For the text-containing cell, return its midpoint in (x, y) coordinate format. 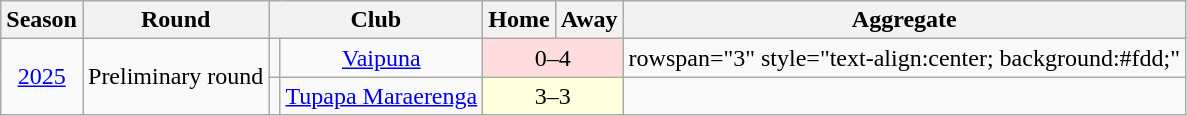
Season (42, 20)
Tupapa Maraerenga (382, 96)
0–4 (553, 58)
Home (519, 20)
2025 (42, 77)
3–3 (553, 96)
Vaipuna (382, 58)
Round (175, 20)
Away (589, 20)
rowspan="3" style="text-align:center; background:#fdd;" (904, 58)
Aggregate (904, 20)
Club (376, 20)
Preliminary round (175, 77)
